From the cell containing the given text, extract its center point as [x, y] coordinate. 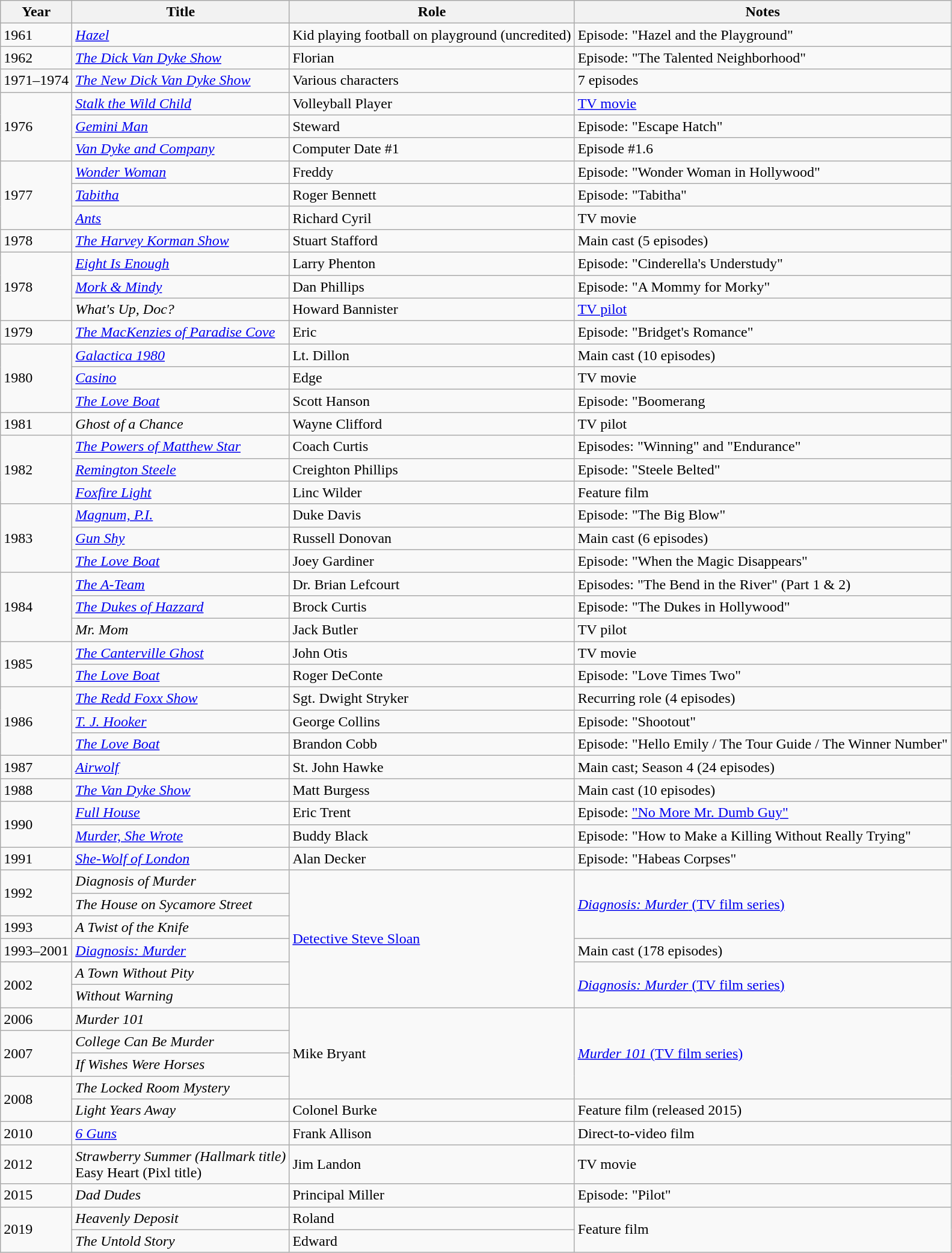
Magnum, P.I. [180, 515]
Episode: "Tabitha" [763, 195]
Alan Decker [432, 859]
Remington Steele [180, 470]
Colonel Burke [432, 1111]
Gemini Man [180, 126]
Wonder Woman [180, 172]
Without Warning [180, 996]
Roger Bennett [432, 195]
The Canterville Ghost [180, 652]
Van Dyke and Company [180, 149]
Feature film (released 2015) [763, 1111]
Eric [432, 332]
Episode: "Shootout" [763, 721]
Episode: "The Big Blow" [763, 515]
1977 [36, 195]
Episode: "When the Magic Disappears" [763, 561]
Richard Cyril [432, 218]
What's Up, Doc? [180, 310]
The Dukes of Hazzard [180, 607]
2007 [36, 1053]
Volleyball Player [432, 103]
Episode #1.6 [763, 149]
Jim Landon [432, 1164]
Eric Trent [432, 813]
Roland [432, 1218]
Recurring role (4 episodes) [763, 699]
Title [180, 12]
Various characters [432, 81]
The MacKenzies of Paradise Cove [180, 332]
Light Years Away [180, 1111]
1990 [36, 824]
Episode: "Boomerang [763, 401]
The Powers of Matthew Star [180, 447]
1980 [36, 378]
Foxfire Light [180, 492]
Wayne Clifford [432, 424]
1981 [36, 424]
Episode: "The Dukes in Hollywood" [763, 607]
The New Dick Van Dyke Show [180, 81]
Episode: "Steele Belted" [763, 470]
Episode: "How to Make a Killing Without Really Trying" [763, 836]
George Collins [432, 721]
1992 [36, 893]
Frank Allison [432, 1133]
Episode: "Hello Emily / The Tour Guide / The Winner Number" [763, 744]
Episode: "Escape Hatch" [763, 126]
1988 [36, 790]
Diagnosis: Murder [180, 950]
Jack Butler [432, 630]
2008 [36, 1099]
Notes [763, 12]
Linc Wilder [432, 492]
Main cast (5 episodes) [763, 240]
Episode: "Cinderella's Understudy" [763, 263]
Computer Date #1 [432, 149]
Coach Curtis [432, 447]
Episode: "Pilot" [763, 1195]
Principal Miller [432, 1195]
Ants [180, 218]
Howard Bannister [432, 310]
1971–1974 [36, 81]
1985 [36, 664]
1986 [36, 721]
Direct-to-video film [763, 1133]
John Otis [432, 652]
Hazel [180, 35]
A Town Without Pity [180, 973]
Larry Phenton [432, 263]
Edward [432, 1241]
Detective Steve Sloan [432, 939]
Main cast (6 episodes) [763, 538]
Florian [432, 58]
Brock Curtis [432, 607]
Ghost of a Chance [180, 424]
Brandon Cobb [432, 744]
1987 [36, 767]
Stalk the Wild Child [180, 103]
Lt. Dillon [432, 355]
1961 [36, 35]
Buddy Black [432, 836]
She-Wolf of London [180, 859]
Stuart Stafford [432, 240]
Galactica 1980 [180, 355]
Duke Davis [432, 515]
Heavenly Deposit [180, 1218]
Mork & Mindy [180, 287]
6 Guns [180, 1133]
Edge [432, 378]
Murder 101 [180, 1019]
The A-Team [180, 584]
The Locked Room Mystery [180, 1088]
Casino [180, 378]
2006 [36, 1019]
Russell Donovan [432, 538]
Dad Dudes [180, 1195]
A Twist of the Knife [180, 927]
1993 [36, 927]
1993–2001 [36, 950]
2010 [36, 1133]
Sgt. Dwight Stryker [432, 699]
Gun Shy [180, 538]
Episode: "Habeas Corpses" [763, 859]
1976 [36, 126]
Matt Burgess [432, 790]
The Harvey Korman Show [180, 240]
Murder, She Wrote [180, 836]
Kid playing football on playground (uncredited) [432, 35]
The House on Sycamore Street [180, 904]
Main cast (178 episodes) [763, 950]
Full House [180, 813]
Episodes: "Winning" and "Endurance" [763, 447]
1984 [36, 607]
Episode: "The Talented Neighborhood" [763, 58]
Freddy [432, 172]
2019 [36, 1230]
Strawberry Summer (Hallmark title)Easy Heart (Pixl title) [180, 1164]
College Can Be Murder [180, 1042]
Murder 101 (TV film series) [763, 1053]
Scott Hanson [432, 401]
Mike Bryant [432, 1053]
The Redd Foxx Show [180, 699]
2002 [36, 984]
Dan Phillips [432, 287]
1962 [36, 58]
Episode: "Wonder Woman in Hollywood" [763, 172]
1991 [36, 859]
The Van Dyke Show [180, 790]
7 episodes [763, 81]
2015 [36, 1195]
2012 [36, 1164]
1982 [36, 470]
1979 [36, 332]
Year [36, 12]
Dr. Brian Lefcourt [432, 584]
Joey Gardiner [432, 561]
Roger DeConte [432, 676]
Role [432, 12]
Episode: "Bridget's Romance" [763, 332]
Episodes: "The Bend in the River" (Part 1 & 2) [763, 584]
The Dick Van Dyke Show [180, 58]
Episode: "A Mommy for Morky" [763, 287]
Diagnosis of Murder [180, 881]
Creighton Phillips [432, 470]
Episode: "Hazel and the Playground" [763, 35]
Steward [432, 126]
Eight Is Enough [180, 263]
Episode: "No More Mr. Dumb Guy" [763, 813]
1983 [36, 538]
The Untold Story [180, 1241]
Episode: "Love Times Two" [763, 676]
St. John Hawke [432, 767]
Mr. Mom [180, 630]
T. J. Hooker [180, 721]
Tabitha [180, 195]
Main cast; Season 4 (24 episodes) [763, 767]
Airwolf [180, 767]
If Wishes Were Horses [180, 1065]
